Locate the cell with the specified text and output its [X, Y] center coordinate. 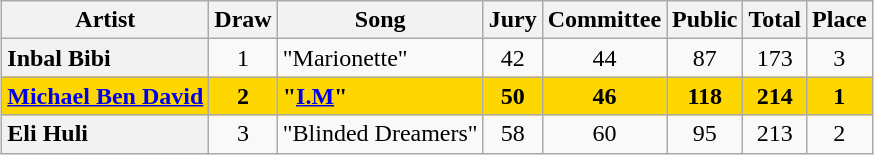
Draw [243, 20]
42 [512, 58]
173 [775, 58]
46 [604, 96]
44 [604, 58]
Jury [512, 20]
Artist [106, 20]
"Blinded Dreamers" [380, 134]
118 [705, 96]
"Marionette" [380, 58]
58 [512, 134]
213 [775, 134]
Michael Ben David [106, 96]
Inbal Bibi [106, 58]
"I.M" [380, 96]
Committee [604, 20]
60 [604, 134]
Public [705, 20]
214 [775, 96]
Song [380, 20]
50 [512, 96]
Total [775, 20]
87 [705, 58]
Eli Huli [106, 134]
Place [840, 20]
95 [705, 134]
